For the text-containing cell, return its midpoint in (x, y) coordinate format. 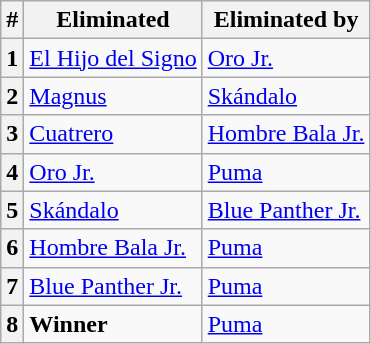
El Hijo del Signo (113, 58)
Eliminated by (286, 20)
2 (12, 96)
3 (12, 134)
Magnus (113, 96)
4 (12, 172)
# (12, 20)
6 (12, 248)
8 (12, 324)
5 (12, 210)
Cuatrero (113, 134)
Eliminated (113, 20)
Winner (113, 324)
1 (12, 58)
7 (12, 286)
